For the text-containing cell, return its midpoint in [X, Y] coordinate format. 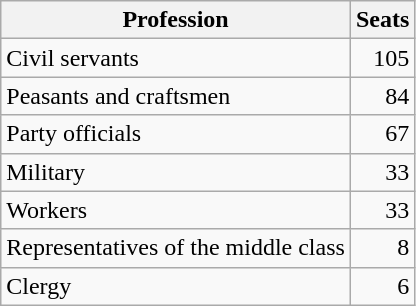
Peasants and craftsmen [176, 96]
67 [382, 134]
Seats [382, 20]
6 [382, 286]
Profession [176, 20]
84 [382, 96]
Civil servants [176, 58]
Workers [176, 210]
Party officials [176, 134]
Representatives of the middle class [176, 248]
8 [382, 248]
Clergy [176, 286]
105 [382, 58]
Military [176, 172]
